Detect which cell encompasses the target text, then output its (X, Y) center coordinate. 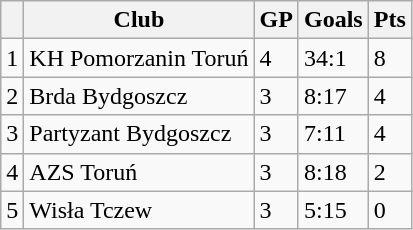
GP (276, 20)
Goals (333, 20)
0 (390, 210)
5:15 (333, 210)
34:1 (333, 58)
AZS Toruń (139, 172)
8:18 (333, 172)
Brda Bydgoszcz (139, 96)
Pts (390, 20)
Partyzant Bydgoszcz (139, 134)
1 (12, 58)
Club (139, 20)
8:17 (333, 96)
8 (390, 58)
KH Pomorzanin Toruń (139, 58)
5 (12, 210)
Wisła Tczew (139, 210)
7:11 (333, 134)
